Search for the cell housing the specified text and yield its [X, Y] center coordinate. 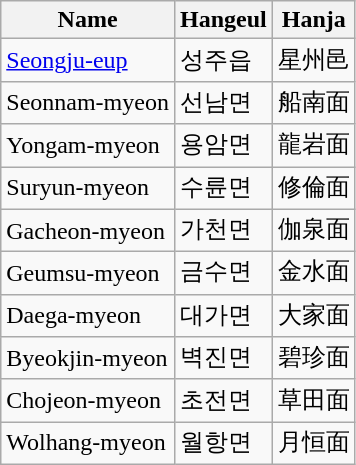
금수면 [223, 274]
草田面 [314, 400]
성주읍 [223, 60]
Hanja [314, 20]
金水面 [314, 274]
Name [88, 20]
벽진면 [223, 358]
월항면 [223, 444]
Gacheon-myeon [88, 230]
月恒面 [314, 444]
용암면 [223, 146]
Daega-myeon [88, 316]
星州邑 [314, 60]
선남면 [223, 102]
大家面 [314, 316]
Chojeon-myeon [88, 400]
碧珍面 [314, 358]
Seonnam-myeon [88, 102]
가천면 [223, 230]
대가면 [223, 316]
Byeokjin-myeon [88, 358]
Yongam-myeon [88, 146]
Suryun-myeon [88, 188]
Seongju-eup [88, 60]
船南面 [314, 102]
Wolhang-myeon [88, 444]
修倫面 [314, 188]
Geumsu-myeon [88, 274]
초전면 [223, 400]
수륜면 [223, 188]
龍岩面 [314, 146]
Hangeul [223, 20]
伽泉面 [314, 230]
